Extract the (X, Y) coordinate from the center of the cell holding the provided text.  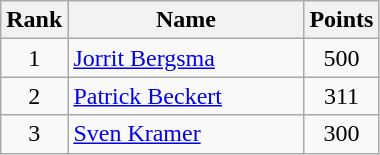
500 (342, 58)
Sven Kramer (186, 134)
Rank (34, 20)
Jorrit Bergsma (186, 58)
Name (186, 20)
1 (34, 58)
Points (342, 20)
3 (34, 134)
311 (342, 96)
300 (342, 134)
2 (34, 96)
Patrick Beckert (186, 96)
